Output the (X, Y) coordinate of the center of the cell containing the given text.  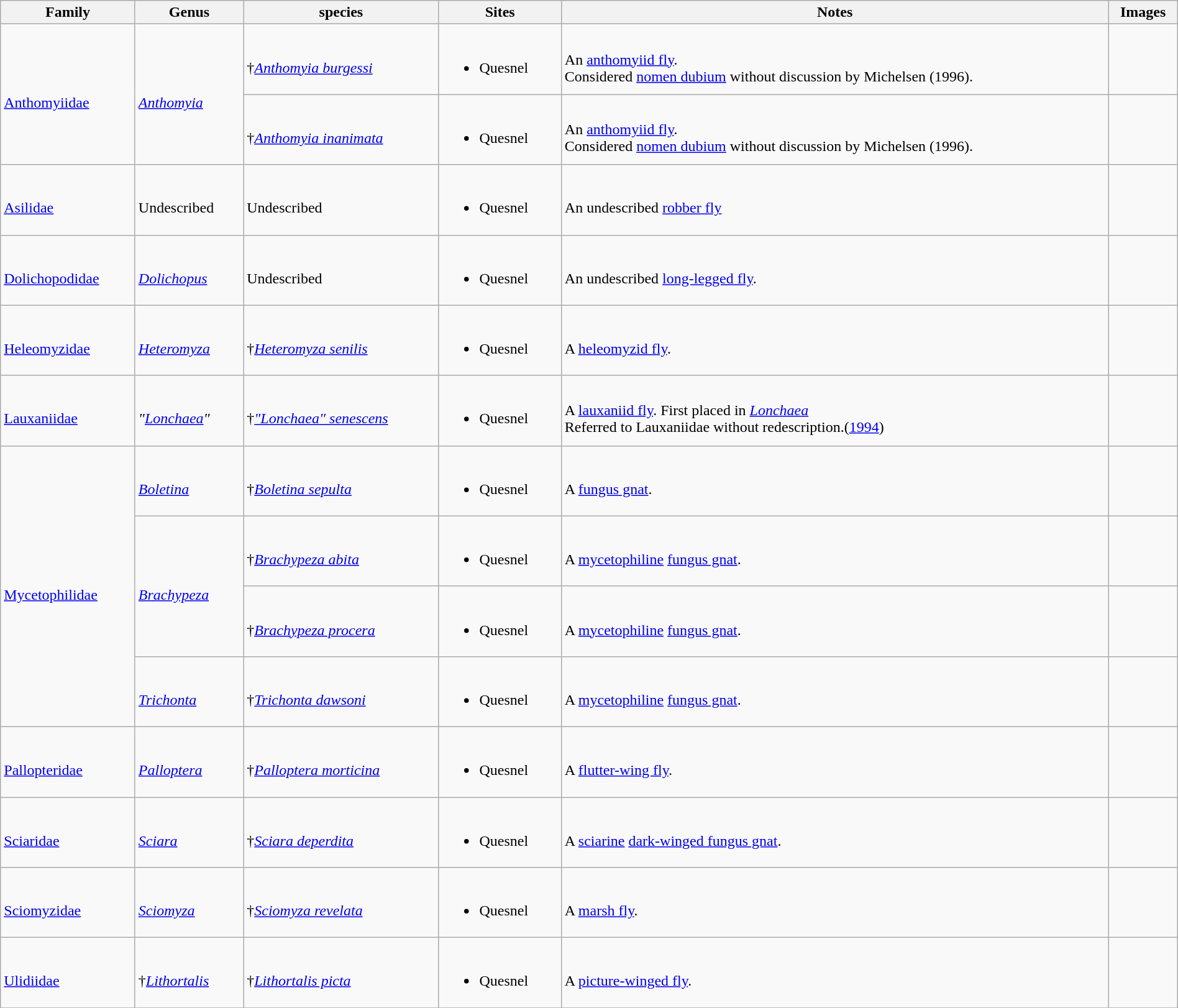
Pallopteridae (68, 762)
†"Lonchaea" senescens (341, 410)
Asilidae (68, 200)
A fungus gnat. (835, 481)
†Palloptera morticina (341, 762)
Heleomyzidae (68, 341)
Lauxaniidae (68, 410)
†Trichonta dawsoni (341, 691)
Sciomyzidae (68, 902)
Heteromyza (189, 341)
A picture-winged fly. (835, 973)
Boletina (189, 481)
Sciara (189, 832)
Anthomyiidae (68, 94)
†Anthomyia burgessi (341, 60)
Sciomyza (189, 902)
Notes (835, 12)
A heleomyzid fly. (835, 341)
†Boletina sepulta (341, 481)
†Sciomyza revelata (341, 902)
Dolichopus (189, 270)
†Brachypeza procera (341, 621)
Brachypeza (189, 586)
An undescribed robber fly (835, 200)
species (341, 12)
†Brachypeza abita (341, 551)
A lauxaniid fly. First placed in Lonchaea Referred to Lauxaniidae without redescription.(1994) (835, 410)
Trichonta (189, 691)
Mycetophilidae (68, 586)
†Lithortalis picta (341, 973)
An undescribed long-legged fly. (835, 270)
Images (1143, 12)
†Anthomyia inanimata (341, 129)
Sciaridae (68, 832)
Palloptera (189, 762)
†Sciara deperdita (341, 832)
Anthomyia (189, 94)
†Heteromyza senilis (341, 341)
Genus (189, 12)
A flutter-wing fly. (835, 762)
Dolichopodidae (68, 270)
A marsh fly. (835, 902)
A sciarine dark-winged fungus gnat. (835, 832)
Family (68, 12)
Ulidiidae (68, 973)
"Lonchaea" (189, 410)
†Lithortalis (189, 973)
Sites (500, 12)
